For the text-containing cell, return its midpoint in [X, Y] coordinate format. 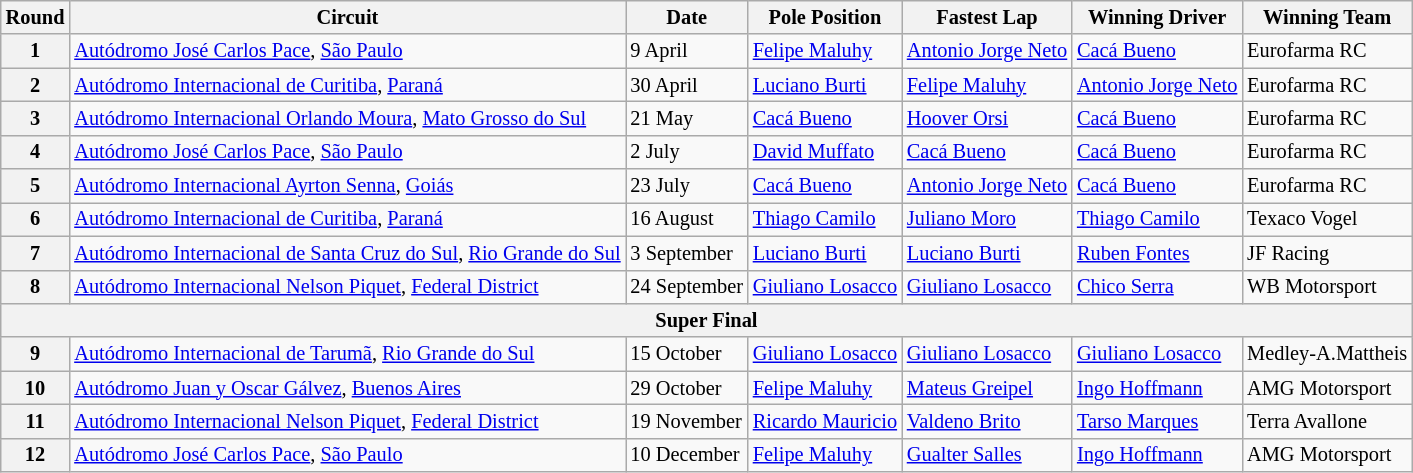
9 [36, 354]
Juliano Moro [987, 219]
29 October [687, 388]
7 [36, 253]
Tarso Marques [1157, 421]
Chico Serra [1157, 287]
Autódromo Internacional de Tarumã, Rio Grande do Sul [347, 354]
Medley-A.Mattheis [1327, 354]
10 [36, 388]
4 [36, 152]
Mateus Greipel [987, 388]
3 September [687, 253]
30 April [687, 85]
Autódromo Internacional Orlando Moura, Mato Grosso do Sul [347, 118]
Autódromo Internacional de Santa Cruz do Sul, Rio Grande do Sul [347, 253]
8 [36, 287]
Autódromo Internacional Ayrton Senna, Goiás [347, 186]
JF Racing [1327, 253]
24 September [687, 287]
Ruben Fontes [1157, 253]
Date [687, 17]
Gualter Salles [987, 455]
Winning Driver [1157, 17]
21 May [687, 118]
2 [36, 85]
Round [36, 17]
Hoover Orsi [987, 118]
Autódromo Juan y Oscar Gálvez, Buenos Aires [347, 388]
11 [36, 421]
10 December [687, 455]
19 November [687, 421]
5 [36, 186]
3 [36, 118]
Terra Avallone [1327, 421]
Texaco Vogel [1327, 219]
WB Motorsport [1327, 287]
Valdeno Brito [987, 421]
23 July [687, 186]
Winning Team [1327, 17]
2 July [687, 152]
Circuit [347, 17]
Ricardo Mauricio [825, 421]
Super Final [706, 320]
Pole Position [825, 17]
1 [36, 51]
9 April [687, 51]
12 [36, 455]
16 August [687, 219]
David Muffato [825, 152]
15 October [687, 354]
6 [36, 219]
Fastest Lap [987, 17]
